Pinpoint the cell where the given text exists, returning its [X, Y] midpoint coordinate. 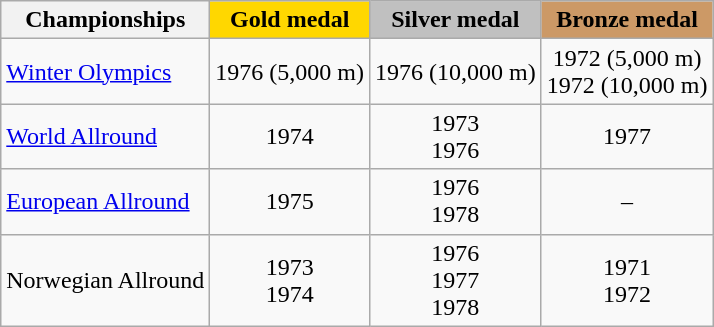
– [627, 202]
1973 1974 [290, 280]
Silver medal [456, 20]
1976 1977 1978 [456, 280]
1977 [627, 136]
European Allround [106, 202]
1976 (10,000 m) [456, 72]
1971 1972 [627, 280]
1976 (5,000 m) [290, 72]
Norwegian Allround [106, 280]
World Allround [106, 136]
Winter Olympics [106, 72]
Championships [106, 20]
Bronze medal [627, 20]
1974 [290, 136]
1973 1976 [456, 136]
1975 [290, 202]
Gold medal [290, 20]
1976 1978 [456, 202]
1972 (5,000 m) 1972 (10,000 m) [627, 72]
